Detect which cell encompasses the target text, then output its [X, Y] center coordinate. 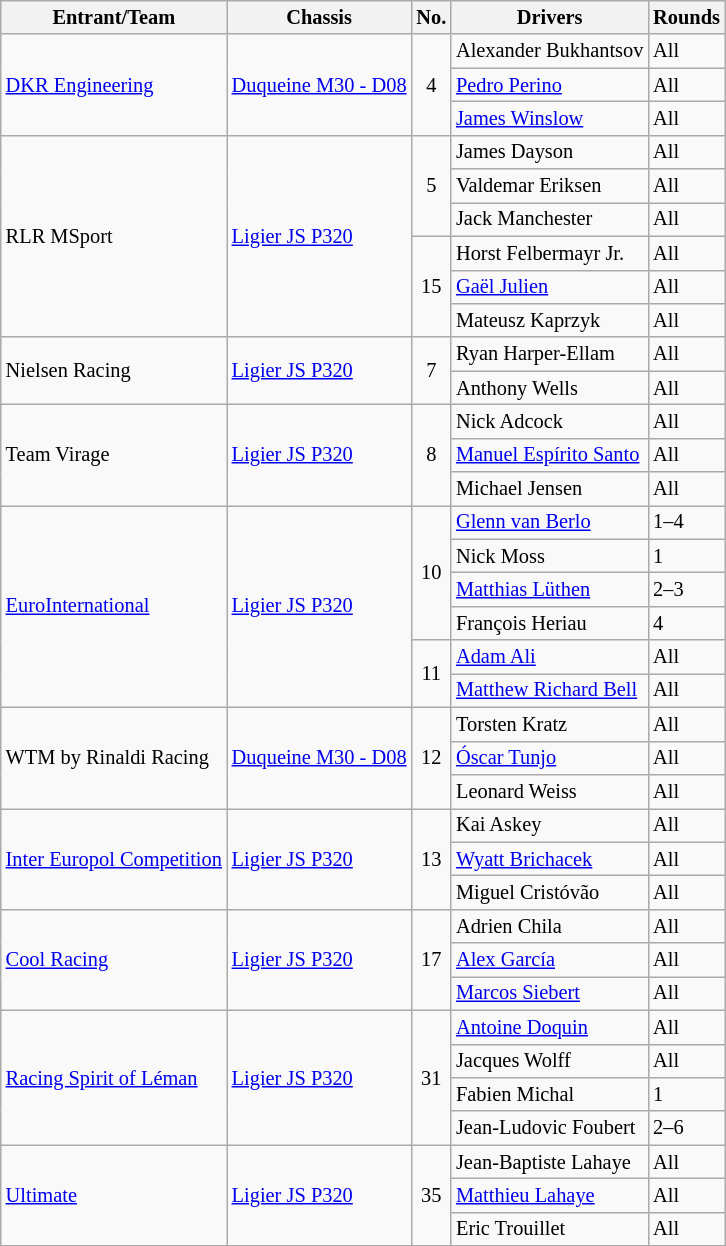
Adrien Chila [550, 926]
17 [431, 960]
8 [431, 454]
Kai Askey [550, 825]
EuroInternational [114, 606]
Drivers [550, 17]
Horst Felbermayr Jr. [550, 253]
DKR Engineering [114, 84]
Matthias Lüthen [550, 589]
Chassis [320, 17]
2–3 [686, 589]
Alexander Bukhantsov [550, 51]
Ultimate [114, 1196]
Nielsen Racing [114, 370]
Miguel Cristóvão [550, 892]
Marcos Siebert [550, 993]
Fabien Michal [550, 1094]
Matthieu Lahaye [550, 1195]
Jean-Ludovic Foubert [550, 1128]
1–4 [686, 522]
WTM by Rinaldi Racing [114, 758]
Jack Manchester [550, 219]
James Dayson [550, 152]
RLR MSport [114, 236]
Pedro Perino [550, 85]
Nick Adcock [550, 421]
Inter Europol Competition [114, 858]
Entrant/Team [114, 17]
Cool Racing [114, 960]
Team Virage [114, 454]
7 [431, 370]
2–6 [686, 1128]
35 [431, 1196]
Torsten Kratz [550, 724]
Antoine Doquin [550, 1027]
Óscar Tunjo [550, 758]
Alex García [550, 960]
Glenn van Berlo [550, 522]
12 [431, 758]
Wyatt Brichacek [550, 859]
Leonard Weiss [550, 791]
Gaël Julien [550, 287]
Ryan Harper-Ellam [550, 354]
Rounds [686, 17]
Racing Spirit of Léman [114, 1078]
5 [431, 186]
Michael Jensen [550, 489]
Nick Moss [550, 556]
Eric Trouillet [550, 1229]
Valdemar Eriksen [550, 186]
Jean-Baptiste Lahaye [550, 1162]
31 [431, 1078]
Mateusz Kaprzyk [550, 320]
11 [431, 674]
Matthew Richard Bell [550, 690]
Jacques Wolff [550, 1061]
15 [431, 286]
François Heriau [550, 623]
13 [431, 858]
Anthony Wells [550, 388]
Adam Ali [550, 657]
No. [431, 17]
James Winslow [550, 118]
Manuel Espírito Santo [550, 455]
10 [431, 572]
